From the cell containing the given text, extract its center point as [X, Y] coordinate. 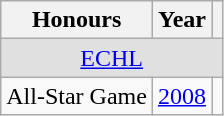
2008 [182, 96]
Honours [77, 20]
Year [182, 20]
All-Star Game [77, 96]
ECHL [112, 58]
